Extract the (x, y) coordinate from the center of the cell holding the provided text.  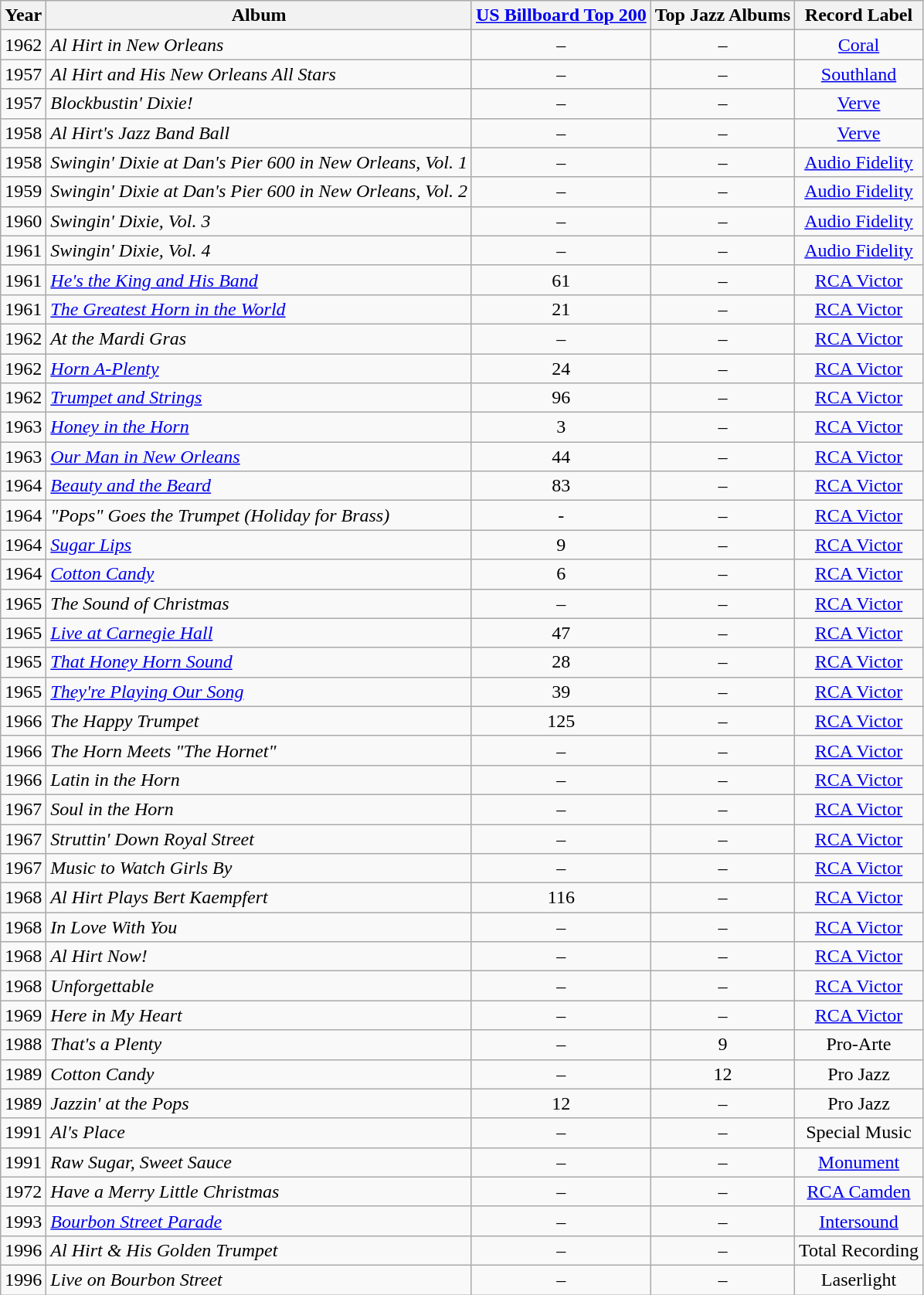
Coral (859, 45)
At the Mardi Gras (260, 338)
125 (561, 721)
Al Hirt & His Golden Trumpet (260, 1250)
That's a Plenty (260, 1045)
Live at Carnegie Hall (260, 633)
- (561, 515)
Year (23, 15)
Intersound (859, 1221)
Swingin' Dixie at Dan's Pier 600 in New Orleans, Vol. 2 (260, 192)
24 (561, 369)
Have a Merry Little Christmas (260, 1191)
The Horn Meets "The Hornet" (260, 750)
Latin in the Horn (260, 780)
1960 (23, 221)
Raw Sugar, Sweet Sauce (260, 1162)
US Billboard Top 200 (561, 15)
Pro-Arte (859, 1045)
Music to Watch Girls By (260, 868)
83 (561, 486)
Laserlight (859, 1280)
61 (561, 280)
"Pops" Goes the Trumpet (Holiday for Brass) (260, 515)
Trumpet and Strings (260, 398)
Swingin' Dixie, Vol. 3 (260, 221)
Top Jazz Albums (722, 15)
Swingin' Dixie, Vol. 4 (260, 250)
The Sound of Christmas (260, 603)
96 (561, 398)
Al Hirt Now! (260, 957)
1969 (23, 1015)
Live on Bourbon Street (260, 1280)
Al Hirt in New Orleans (260, 45)
Swingin' Dixie at Dan's Pier 600 in New Orleans, Vol. 1 (260, 162)
1972 (23, 1191)
28 (561, 662)
3 (561, 427)
Monument (859, 1162)
116 (561, 898)
Al Hirt Plays Bert Kaempfert (260, 898)
RCA Camden (859, 1191)
That Honey Horn Sound (260, 662)
1959 (23, 192)
The Happy Trumpet (260, 721)
Horn A-Plenty (260, 369)
6 (561, 574)
Jazzin' at the Pops (260, 1103)
Southland (859, 74)
Soul in the Horn (260, 809)
Al Hirt's Jazz Band Ball (260, 133)
44 (561, 457)
Here in My Heart (260, 1015)
Beauty and the Beard (260, 486)
1993 (23, 1221)
He's the King and His Band (260, 280)
Unforgettable (260, 986)
39 (561, 692)
Honey in the Horn (260, 427)
Record Label (859, 15)
21 (561, 309)
Bourbon Street Parade (260, 1221)
The Greatest Horn in the World (260, 309)
Blockbustin' Dixie! (260, 104)
1988 (23, 1045)
They're Playing Our Song (260, 692)
Our Man in New Orleans (260, 457)
Album (260, 15)
Sugar Lips (260, 545)
Al's Place (260, 1133)
Total Recording (859, 1250)
47 (561, 633)
Special Music (859, 1133)
Al Hirt and His New Orleans All Stars (260, 74)
Struttin' Down Royal Street (260, 838)
In Love With You (260, 927)
